Return the [X, Y] coordinate for the center point of the cell that contains the specified text.  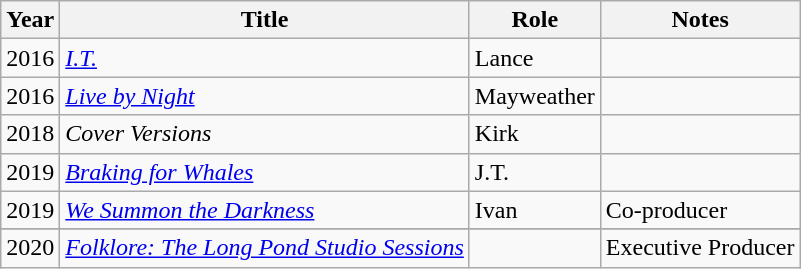
2018 [30, 134]
J.T. [534, 172]
Role [534, 20]
2020 [30, 248]
Cover Versions [265, 134]
Kirk [534, 134]
We Summon the Darkness [265, 210]
Lance [534, 58]
Ivan [534, 210]
Executive Producer [700, 248]
Notes [700, 20]
I.T. [265, 58]
Live by Night [265, 96]
Year [30, 20]
Braking for Whales [265, 172]
Title [265, 20]
Folklore: The Long Pond Studio Sessions [265, 248]
Mayweather [534, 96]
Co-producer [700, 210]
